Return the [X, Y] coordinate for the center point of the cell that contains the specified text.  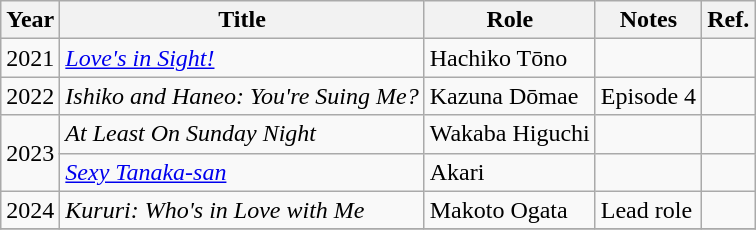
Title [242, 20]
Wakaba Higuchi [510, 134]
Role [510, 20]
Akari [510, 172]
Kururi: Who's in Love with Me [242, 210]
2023 [30, 153]
Notes [648, 20]
2021 [30, 58]
2022 [30, 96]
Episode 4 [648, 96]
Kazuna Dōmae [510, 96]
Year [30, 20]
Ref. [728, 20]
2024 [30, 210]
Ishiko and Haneo: You're Suing Me? [242, 96]
Hachiko Tōno [510, 58]
Love's in Sight! [242, 58]
Lead role [648, 210]
At Least On Sunday Night [242, 134]
Makoto Ogata [510, 210]
Sexy Tanaka-san [242, 172]
